Pinpoint the cell where the given text exists, returning its [x, y] midpoint coordinate. 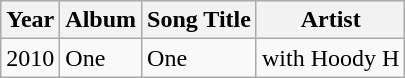
Artist [330, 20]
Year [30, 20]
2010 [30, 58]
Song Title [200, 20]
with Hoody H [330, 58]
Album [101, 20]
